Locate the cell with the specified text and output its [X, Y] center coordinate. 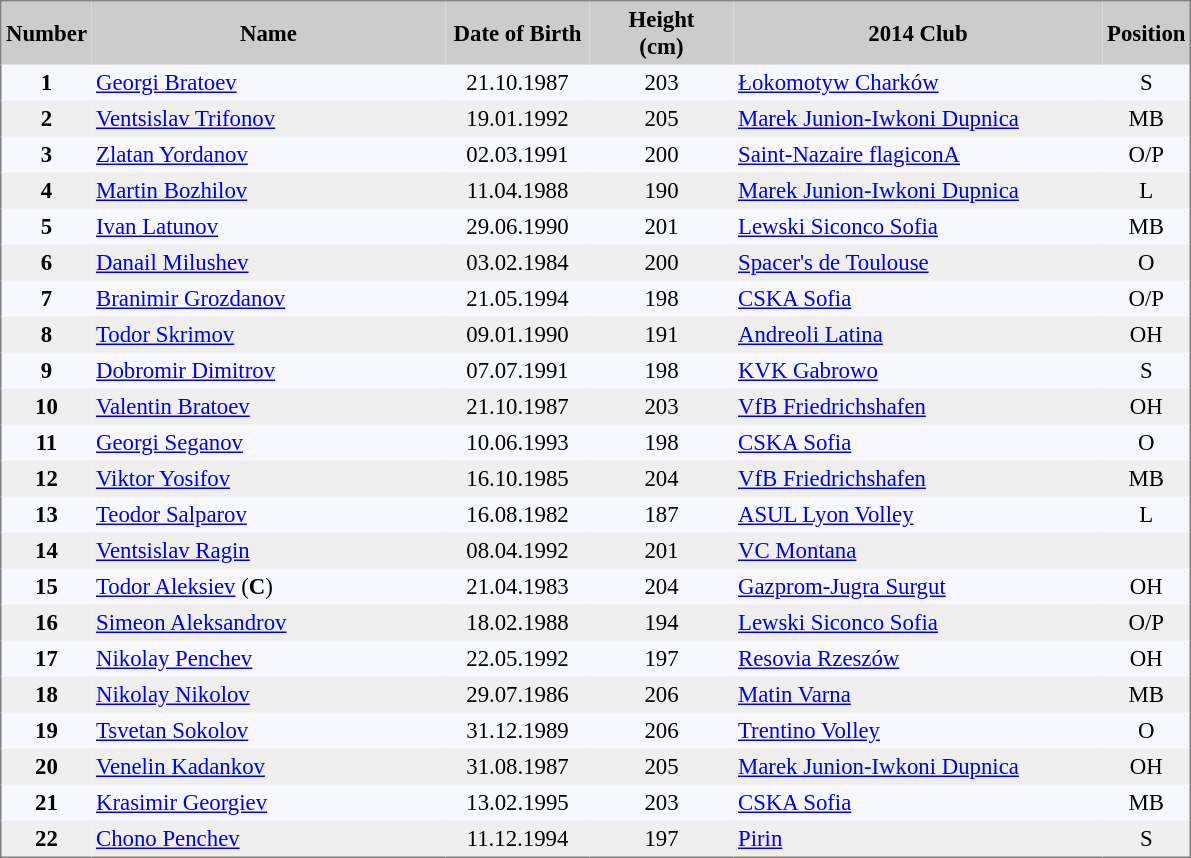
16.10.1985 [518, 478]
Zlatan Yordanov [269, 154]
7 [46, 298]
190 [662, 190]
Georgi Bratoev [269, 82]
6 [46, 262]
16 [46, 622]
Resovia Rzeszów [918, 658]
3 [46, 154]
Ventsislav Ragin [269, 550]
ASUL Lyon Volley [918, 514]
Spacer's de Toulouse [918, 262]
13 [46, 514]
Height(cm) [662, 33]
07.07.1991 [518, 370]
Teodor Salparov [269, 514]
Nikolay Nikolov [269, 694]
Name [269, 33]
21.05.1994 [518, 298]
31.12.1989 [518, 730]
15 [46, 586]
11.12.1994 [518, 838]
13.02.1995 [518, 802]
10.06.1993 [518, 442]
Krasimir Georgiev [269, 802]
Venelin Kadankov [269, 766]
Nikolay Penchev [269, 658]
Date of Birth [518, 33]
29.06.1990 [518, 226]
Chono Penchev [269, 838]
Todor Skrimov [269, 334]
Tsvetan Sokolov [269, 730]
Ventsislav Trifonov [269, 118]
Martin Bozhilov [269, 190]
Pirin [918, 838]
5 [46, 226]
Saint-Nazaire flagiconA [918, 154]
Dobromir Dimitrov [269, 370]
03.02.1984 [518, 262]
Viktor Yosifov [269, 478]
Trentino Volley [918, 730]
21.04.1983 [518, 586]
1 [46, 82]
19.01.1992 [518, 118]
Simeon Aleksandrov [269, 622]
194 [662, 622]
4 [46, 190]
187 [662, 514]
31.08.1987 [518, 766]
Position [1146, 33]
Valentin Bratoev [269, 406]
191 [662, 334]
Andreoli Latina [918, 334]
8 [46, 334]
22 [46, 838]
Georgi Seganov [269, 442]
Łokomotyw Charków [918, 82]
08.04.1992 [518, 550]
12 [46, 478]
18 [46, 694]
11 [46, 442]
KVK Gabrowo [918, 370]
18.02.1988 [518, 622]
10 [46, 406]
19 [46, 730]
9 [46, 370]
Matin Varna [918, 694]
09.01.1990 [518, 334]
21 [46, 802]
2 [46, 118]
17 [46, 658]
11.04.1988 [518, 190]
Ivan Latunov [269, 226]
Number [46, 33]
14 [46, 550]
Todor Aleksiev (C) [269, 586]
02.03.1991 [518, 154]
29.07.1986 [518, 694]
Danail Milushev [269, 262]
Branimir Grozdanov [269, 298]
16.08.1982 [518, 514]
20 [46, 766]
2014 Club [918, 33]
VC Montana [918, 550]
22.05.1992 [518, 658]
Gazprom-Jugra Surgut [918, 586]
